Provide the [x, y] coordinate of the cell's center where the given text is located.  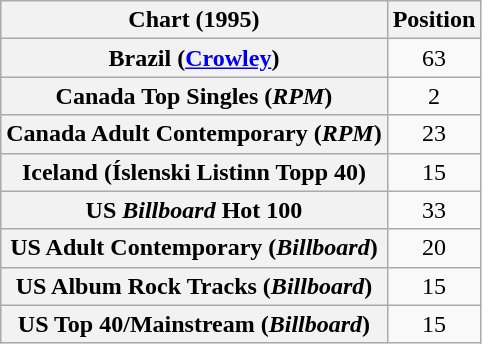
33 [434, 210]
US Album Rock Tracks (Billboard) [194, 286]
Canada Adult Contemporary (RPM) [194, 134]
US Adult Contemporary (Billboard) [194, 248]
Canada Top Singles (RPM) [194, 96]
US Billboard Hot 100 [194, 210]
2 [434, 96]
63 [434, 58]
Chart (1995) [194, 20]
23 [434, 134]
Iceland (Íslenski Listinn Topp 40) [194, 172]
US Top 40/Mainstream (Billboard) [194, 324]
Position [434, 20]
20 [434, 248]
Brazil (Crowley) [194, 58]
